Search for the cell housing the specified text and yield its [X, Y] center coordinate. 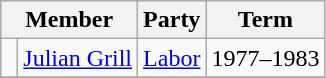
Julian Grill [78, 58]
Labor [172, 58]
Member [70, 20]
Party [172, 20]
1977–1983 [266, 58]
Term [266, 20]
